Detect which cell encompasses the target text, then output its (x, y) center coordinate. 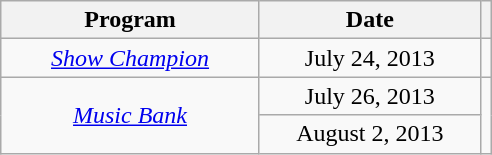
August 2, 2013 (370, 134)
Music Bank (130, 115)
Date (370, 20)
July 26, 2013 (370, 96)
July 24, 2013 (370, 58)
Show Champion (130, 58)
Program (130, 20)
